For the text-containing cell, return its midpoint in (x, y) coordinate format. 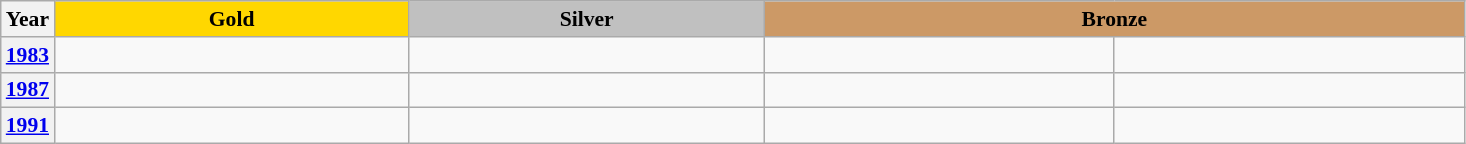
1983 (28, 55)
Year (28, 19)
Silver (586, 19)
Bronze (1114, 19)
Gold (232, 19)
1991 (28, 126)
1987 (28, 90)
